Extract the (X, Y) coordinate from the center of the cell holding the provided text.  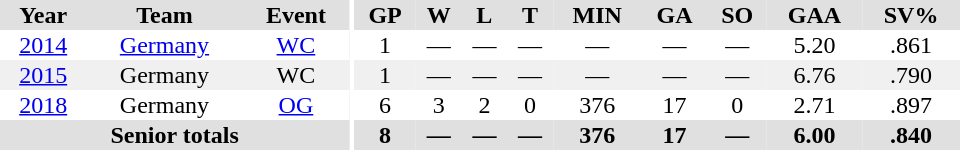
5.20 (814, 45)
2 (485, 105)
T (530, 15)
L (485, 15)
.790 (911, 75)
6 (385, 105)
2018 (43, 105)
SV% (911, 15)
Senior totals (174, 135)
2015 (43, 75)
OG (296, 105)
MIN (598, 15)
6.00 (814, 135)
W (439, 15)
Team (164, 15)
SO (738, 15)
3 (439, 105)
GAA (814, 15)
.861 (911, 45)
.897 (911, 105)
Year (43, 15)
2.71 (814, 105)
6.76 (814, 75)
Event (296, 15)
2014 (43, 45)
8 (385, 135)
GP (385, 15)
GA (675, 15)
.840 (911, 135)
